Return the (X, Y) coordinate for the center point of the cell that contains the specified text.  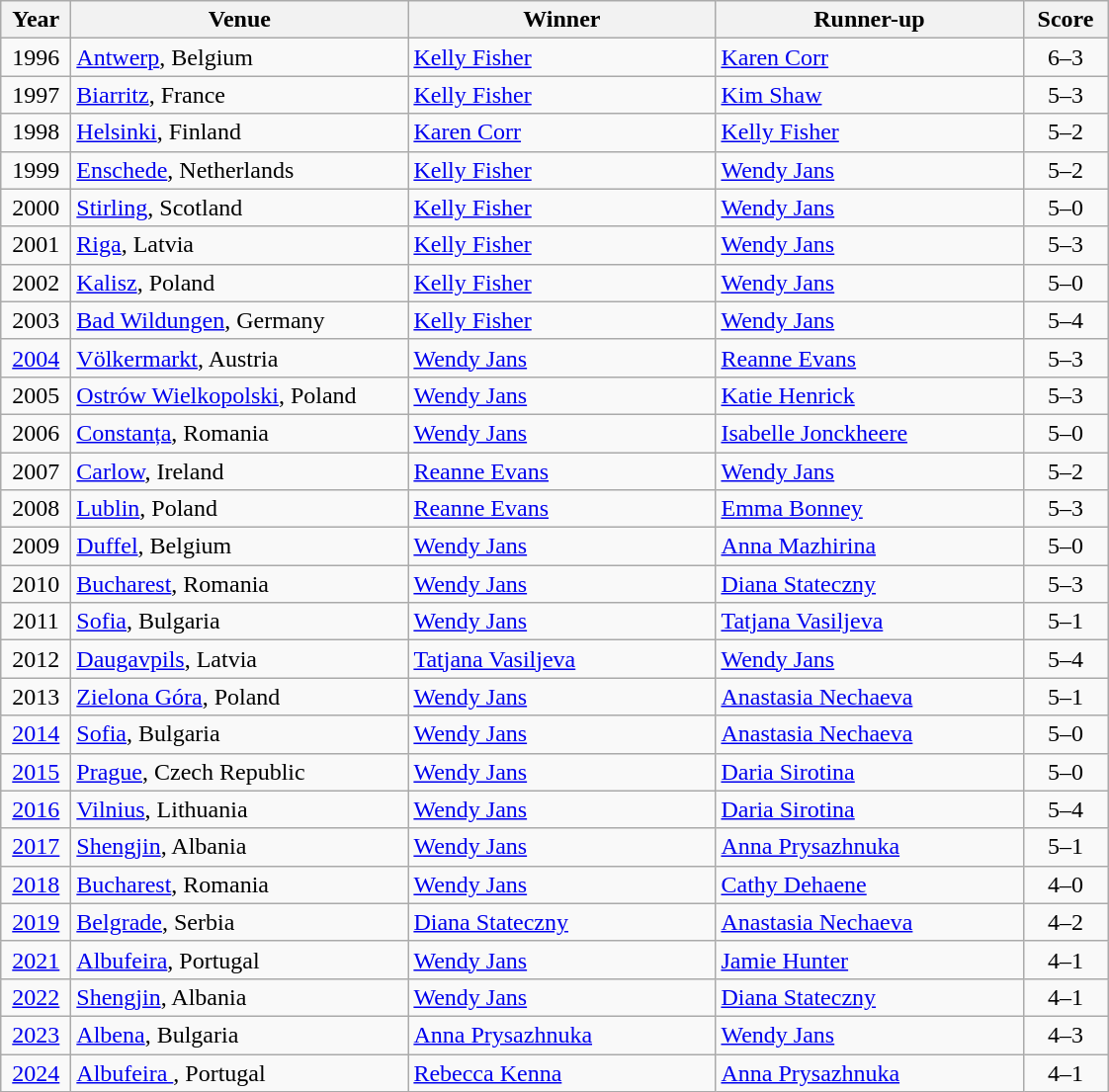
2011 (36, 622)
2007 (36, 471)
Enschede, Netherlands (239, 170)
Zielona Góra, Poland (239, 697)
Rebecca Kenna (561, 1072)
Lublin, Poland (239, 509)
2016 (36, 809)
2014 (36, 734)
1998 (36, 132)
4–3 (1066, 1035)
2008 (36, 509)
4–2 (1066, 922)
Jamie Hunter (870, 960)
2021 (36, 960)
2006 (36, 433)
Ostrów Wielkopolski, Poland (239, 395)
2009 (36, 546)
Winner (561, 20)
Belgrade, Serbia (239, 922)
Duffel, Belgium (239, 546)
Biarritz, France (239, 95)
Kim Shaw (870, 95)
2002 (36, 283)
1999 (36, 170)
Albufeira, Portugal (239, 960)
Runner-up (870, 20)
Albufeira , Portugal (239, 1072)
2005 (36, 395)
2017 (36, 847)
2022 (36, 997)
Venue (239, 20)
2013 (36, 697)
Bad Wildungen, Germany (239, 320)
2004 (36, 358)
Albena, Bulgaria (239, 1035)
1997 (36, 95)
Katie Henrick (870, 395)
Antwerp, Belgium (239, 57)
Constanța, Romania (239, 433)
Völkermarkt, Austria (239, 358)
Carlow, Ireland (239, 471)
Cathy Dehaene (870, 884)
1996 (36, 57)
2023 (36, 1035)
Anna Mazhirina (870, 546)
Prague, Czech Republic (239, 772)
Daugavpils, Latvia (239, 659)
6–3 (1066, 57)
2024 (36, 1072)
Vilnius, Lithuania (239, 809)
Emma Bonney (870, 509)
Kalisz, Poland (239, 283)
Helsinki, Finland (239, 132)
Stirling, Scotland (239, 208)
2015 (36, 772)
Isabelle Jonckheere (870, 433)
2019 (36, 922)
Score (1066, 20)
2001 (36, 245)
Riga, Latvia (239, 245)
Year (36, 20)
4–0 (1066, 884)
2012 (36, 659)
2000 (36, 208)
2003 (36, 320)
2018 (36, 884)
2010 (36, 584)
